Output the (x, y) coordinate of the center of the cell containing the given text.  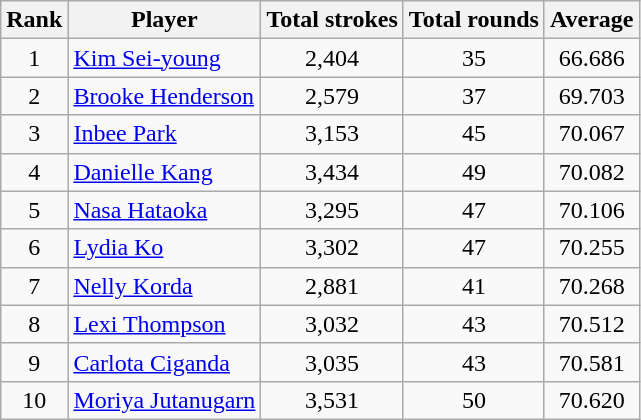
37 (474, 96)
70.106 (592, 210)
3,434 (332, 172)
49 (474, 172)
70.255 (592, 248)
3,531 (332, 400)
50 (474, 400)
Player (164, 20)
70.082 (592, 172)
Danielle Kang (164, 172)
8 (34, 324)
70.067 (592, 134)
3,295 (332, 210)
70.620 (592, 400)
41 (474, 286)
Lydia Ko (164, 248)
2,579 (332, 96)
70.512 (592, 324)
35 (474, 58)
45 (474, 134)
69.703 (592, 96)
6 (34, 248)
Carlota Ciganda (164, 362)
Kim Sei-young (164, 58)
1 (34, 58)
Brooke Henderson (164, 96)
Lexi Thompson (164, 324)
2 (34, 96)
3,302 (332, 248)
70.268 (592, 286)
4 (34, 172)
3,153 (332, 134)
Inbee Park (164, 134)
9 (34, 362)
10 (34, 400)
Moriya Jutanugarn (164, 400)
2,404 (332, 58)
Total strokes (332, 20)
66.686 (592, 58)
Rank (34, 20)
5 (34, 210)
Nelly Korda (164, 286)
70.581 (592, 362)
Average (592, 20)
2,881 (332, 286)
3 (34, 134)
3,032 (332, 324)
3,035 (332, 362)
7 (34, 286)
Nasa Hataoka (164, 210)
Total rounds (474, 20)
